Search for the cell housing the specified text and yield its (X, Y) center coordinate. 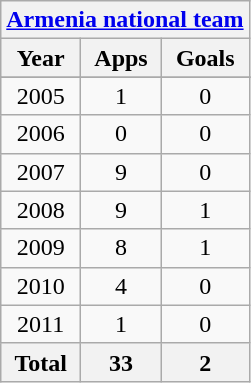
2010 (41, 286)
2007 (41, 172)
Goals (205, 58)
2005 (41, 96)
4 (122, 286)
Armenia national team (125, 20)
2009 (41, 248)
2 (205, 362)
33 (122, 362)
8 (122, 248)
2011 (41, 324)
2006 (41, 134)
Total (41, 362)
Apps (122, 58)
2008 (41, 210)
Year (41, 58)
